Scan for the cell matching the given text and deliver its (x, y) coordinate at center. 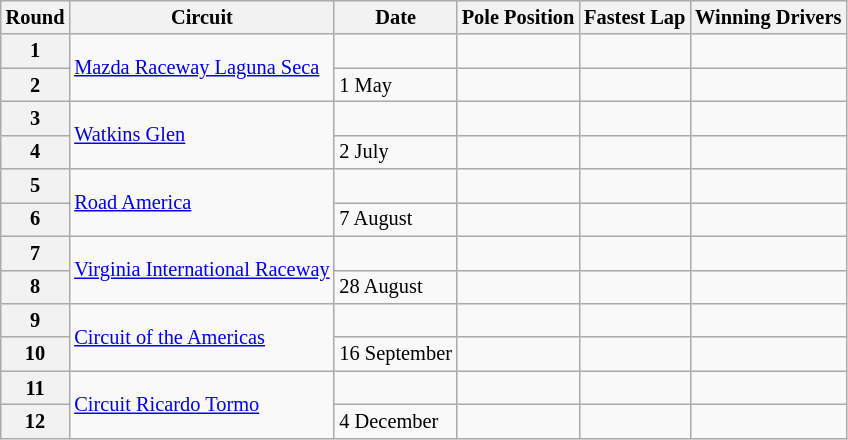
Circuit of the Americas (202, 336)
11 (36, 388)
7 (36, 253)
5 (36, 186)
2 July (395, 152)
9 (36, 320)
Mazda Raceway Laguna Seca (202, 68)
1 (36, 51)
Fastest Lap (634, 17)
6 (36, 219)
2 (36, 85)
4 (36, 152)
Watkins Glen (202, 134)
7 August (395, 219)
Pole Position (518, 17)
12 (36, 421)
8 (36, 287)
1 May (395, 85)
Virginia International Raceway (202, 270)
Circuit (202, 17)
3 (36, 118)
16 September (395, 354)
Winning Drivers (768, 17)
Date (395, 17)
Road America (202, 202)
4 December (395, 421)
10 (36, 354)
Circuit Ricardo Tormo (202, 404)
28 August (395, 287)
Round (36, 17)
